Identify which cell holds the provided text, then report its (X, Y) central coordinate. 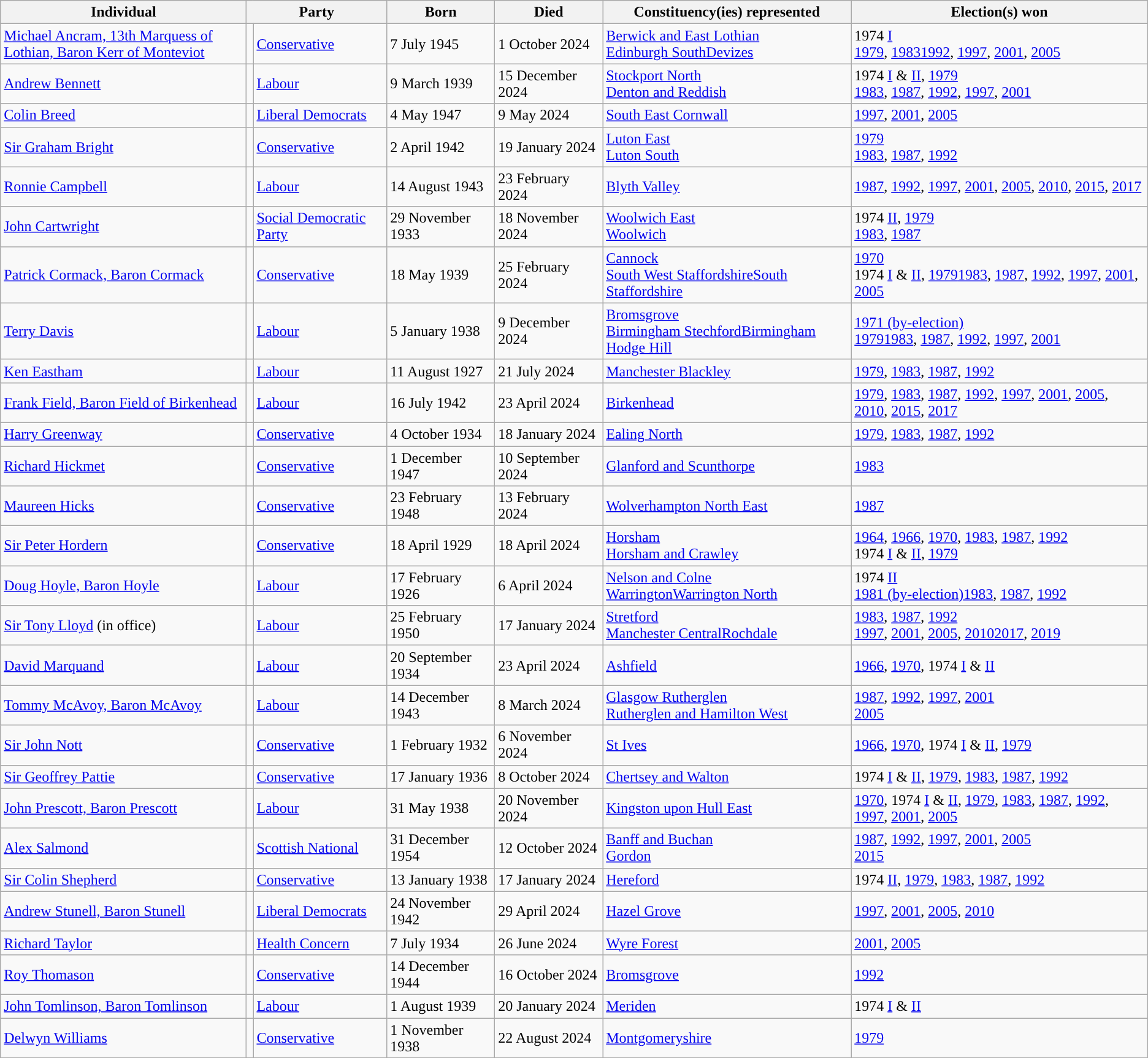
1 August 1939 (441, 1006)
Berwick and East LothianEdinburgh SouthDevizes (727, 44)
18 January 2024 (549, 434)
1974 II, 19791983, 1987 (1000, 227)
Kingston upon Hull East (727, 808)
1974 I & II, 19791983, 1987, 1992, 1997, 2001 (1000, 83)
Constituency(ies) represented (727, 12)
Election(s) won (1000, 12)
Andrew Stunell, Baron Stunell (124, 911)
6 April 2024 (549, 586)
Health Concern (320, 943)
1974 I & II, 1979, 1983, 1987, 1992 (1000, 777)
1 October 2024 (549, 44)
14 December 1944 (441, 975)
Stockport NorthDenton and Reddish (727, 83)
1987 (1000, 506)
Banff and BuchanGordon (727, 848)
4 May 1947 (441, 115)
14 December 1943 (441, 705)
26 June 2024 (549, 943)
15 December 2024 (549, 83)
17 January 1936 (441, 777)
Hazel Grove (727, 911)
1997, 2001, 2005 (1000, 115)
18 November 2024 (549, 227)
Richard Hickmet (124, 466)
1974 II1981 (by-election)1983, 1987, 1992 (1000, 586)
Ronnie Campbell (124, 186)
Roy Thomason (124, 975)
24 November 1942 (441, 911)
StretfordManchester CentralRochdale (727, 625)
Chertsey and Walton (727, 777)
1970, 1974 I & II, 1979, 1983, 1987, 1992, 1997, 2001, 2005 (1000, 808)
22 August 2024 (549, 1037)
1974 II, 1979, 1983, 1987, 1992 (1000, 880)
Sir Tony Lloyd (in office) (124, 625)
17 February 1926 (441, 586)
2 April 1942 (441, 147)
Glanford and Scunthorpe (727, 466)
1 December 1947 (441, 466)
18 April 1929 (441, 546)
19791983, 1987, 1992 (1000, 147)
2001, 2005 (1000, 943)
David Marquand (124, 666)
6 November 2024 (549, 745)
Sir John Nott (124, 745)
19 January 2024 (549, 147)
Ealing North (727, 434)
John Prescott, Baron Prescott (124, 808)
Harry Greenway (124, 434)
10 September 2024 (549, 466)
Richard Taylor (124, 943)
20 November 2024 (549, 808)
16 July 1942 (441, 402)
South East Cornwall (727, 115)
14 August 1943 (441, 186)
16 October 2024 (549, 975)
Delwyn Williams (124, 1037)
BromsgroveBirmingham StechfordBirmingham Hodge Hill (727, 331)
29 April 2024 (549, 911)
Bromsgrove (727, 975)
1 February 1932 (441, 745)
Montgomeryshire (727, 1037)
Wyre Forest (727, 943)
Birkenhead (727, 402)
Individual (124, 12)
1987, 1992, 1997, 2001, 20052015 (1000, 848)
Meriden (727, 1006)
1997, 2001, 2005, 2010 (1000, 911)
8 October 2024 (549, 777)
9 December 2024 (549, 331)
Blyth Valley (727, 186)
Andrew Bennett (124, 83)
John Cartwright (124, 227)
1979 (1000, 1037)
1983, 1987, 19921997, 2001, 2005, 20102017, 2019 (1000, 625)
Michael Ancram, 13th Marquess of Lothian, Baron Kerr of Monteviot (124, 44)
Woolwich EastWoolwich (727, 227)
Ken Eastham (124, 371)
1987, 1992, 1997, 2001, 2005, 2010, 2015, 2017 (1000, 186)
1979, 1983, 1987, 1992, 1997, 2001, 2005, 2010, 2015, 2017 (1000, 402)
23 February 2024 (549, 186)
1966, 1970, 1974 I & II, 1979 (1000, 745)
11 August 1927 (441, 371)
1974 I1979, 19831992, 1997, 2001, 2005 (1000, 44)
9 May 2024 (549, 115)
St Ives (727, 745)
John Tomlinson, Baron Tomlinson (124, 1006)
1974 I & II (1000, 1006)
HorshamHorsham and Crawley (727, 546)
25 February 2024 (549, 275)
13 January 1938 (441, 880)
Patrick Cormack, Baron Cormack (124, 275)
18 April 2024 (549, 546)
Manchester Blackley (727, 371)
19701974 I & II, 19791983, 1987, 1992, 1997, 2001, 2005 (1000, 275)
1 November 1938 (441, 1037)
7 July 1934 (441, 943)
Party (316, 12)
CannockSouth West StaffordshireSouth Staffordshire (727, 275)
7 July 1945 (441, 44)
Sir Geoffrey Pattie (124, 777)
Died (549, 12)
13 February 2024 (549, 506)
9 March 1939 (441, 83)
Terry Davis (124, 331)
18 May 1939 (441, 275)
4 October 1934 (441, 434)
1992 (1000, 975)
21 July 2024 (549, 371)
8 March 2024 (549, 705)
12 October 2024 (549, 848)
20 September 1934 (441, 666)
5 January 1938 (441, 331)
31 December 1954 (441, 848)
Social Democratic Party (320, 227)
Sir Colin Shepherd (124, 880)
Sir Peter Hordern (124, 546)
31 May 1938 (441, 808)
Frank Field, Baron Field of Birkenhead (124, 402)
1966, 1970, 1974 I & II (1000, 666)
Wolverhampton North East (727, 506)
Maureen Hicks (124, 506)
23 February 1948 (441, 506)
Glasgow RutherglenRutherglen and Hamilton West (727, 705)
20 January 2024 (549, 1006)
Scottish National (320, 848)
1987, 1992, 1997, 20012005 (1000, 705)
1964, 1966, 1970, 1983, 1987, 19921974 I & II, 1979 (1000, 546)
Hereford (727, 880)
Nelson and ColneWarringtonWarrington North (727, 586)
Born (441, 12)
Ashfield (727, 666)
Tommy McAvoy, Baron McAvoy (124, 705)
Luton EastLuton South (727, 147)
1971 (by-election)19791983, 1987, 1992, 1997, 2001 (1000, 331)
25 February 1950 (441, 625)
Alex Salmond (124, 848)
29 November 1933 (441, 227)
Doug Hoyle, Baron Hoyle (124, 586)
1983 (1000, 466)
Colin Breed (124, 115)
Sir Graham Bright (124, 147)
